Detect which cell encompasses the target text, then output its (X, Y) center coordinate. 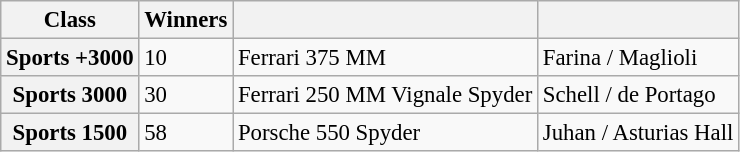
Farina / Maglioli (638, 58)
Winners (186, 20)
58 (186, 133)
Sports 3000 (70, 95)
Schell / de Portago (638, 95)
Porsche 550 Spyder (386, 133)
Ferrari 250 MM Vignale Spyder (386, 95)
Class (70, 20)
Ferrari 375 MM (386, 58)
Sports 1500 (70, 133)
Sports +3000 (70, 58)
10 (186, 58)
Juhan / Asturias Hall (638, 133)
30 (186, 95)
